Return (x, y) of the center of cell containing provided text 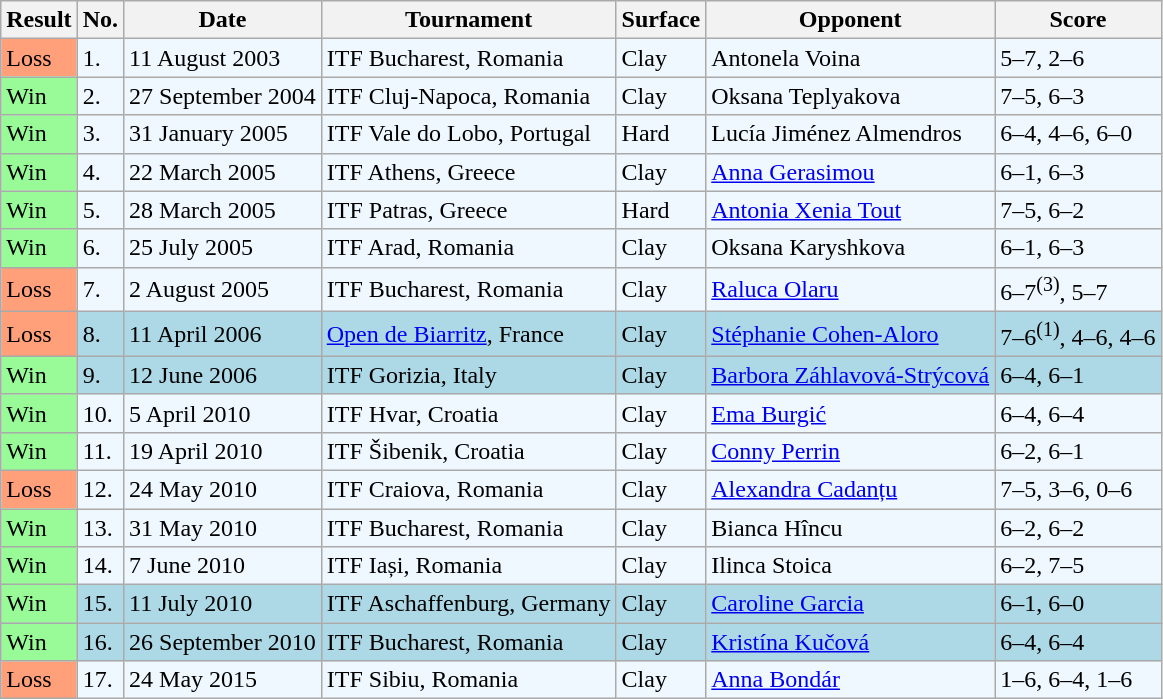
ITF Gorizia, Italy (468, 375)
Antonia Xenia Tout (850, 210)
11 July 2010 (223, 604)
7–6(1), 4–6, 4–6 (1078, 334)
ITF Cluj-Napoca, Romania (468, 96)
Stéphanie Cohen-Aloro (850, 334)
15. (100, 604)
Bianca Hîncu (850, 528)
Opponent (850, 20)
ITF Sibiu, Romania (468, 680)
5 April 2010 (223, 413)
ITF Iași, Romania (468, 566)
6–4, 6–1 (1078, 375)
11 August 2003 (223, 58)
26 September 2010 (223, 642)
Kristína Kučová (850, 642)
6–7(3), 5–7 (1078, 290)
6–1, 6–0 (1078, 604)
24 May 2015 (223, 680)
11 April 2006 (223, 334)
Conny Perrin (850, 451)
Tournament (468, 20)
Ilinca Stoica (850, 566)
ITF Craiova, Romania (468, 489)
7 June 2010 (223, 566)
2. (100, 96)
16. (100, 642)
5. (100, 210)
31 January 2005 (223, 134)
ITF Patras, Greece (468, 210)
3. (100, 134)
11. (100, 451)
Caroline Garcia (850, 604)
Score (1078, 20)
ITF Athens, Greece (468, 172)
Alexandra Cadanțu (850, 489)
Anna Bondár (850, 680)
Barbora Záhlavová-Strýcová (850, 375)
13. (100, 528)
ITF Hvar, Croatia (468, 413)
24 May 2010 (223, 489)
1. (100, 58)
6–2, 6–2 (1078, 528)
No. (100, 20)
7–5, 6–2 (1078, 210)
25 July 2005 (223, 248)
7–5, 6–3 (1078, 96)
4. (100, 172)
7. (100, 290)
Surface (661, 20)
6. (100, 248)
6–4, 4–6, 6–0 (1078, 134)
7–5, 3–6, 0–6 (1078, 489)
Result (39, 20)
Oksana Teplyakova (850, 96)
ITF Aschaffenburg, Germany (468, 604)
27 September 2004 (223, 96)
Oksana Karyshkova (850, 248)
Date (223, 20)
6–2, 6–1 (1078, 451)
6–2, 7–5 (1078, 566)
8. (100, 334)
22 March 2005 (223, 172)
Open de Biarritz, France (468, 334)
5–7, 2–6 (1078, 58)
Raluca Olaru (850, 290)
14. (100, 566)
19 April 2010 (223, 451)
1–6, 6–4, 1–6 (1078, 680)
28 March 2005 (223, 210)
ITF Šibenik, Croatia (468, 451)
Anna Gerasimou (850, 172)
31 May 2010 (223, 528)
Ema Burgić (850, 413)
Antonela Voina (850, 58)
12. (100, 489)
9. (100, 375)
ITF Arad, Romania (468, 248)
12 June 2006 (223, 375)
Lucía Jiménez Almendros (850, 134)
2 August 2005 (223, 290)
ITF Vale do Lobo, Portugal (468, 134)
10. (100, 413)
17. (100, 680)
